Identify which cell holds the provided text, then report its [x, y] central coordinate. 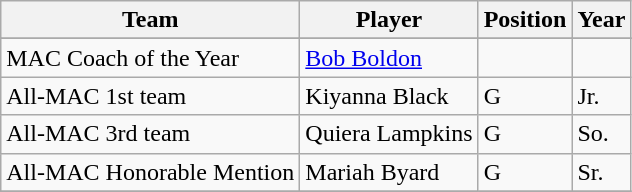
Quiera Lampkins [389, 134]
So. [602, 134]
Position [525, 20]
All-MAC Honorable Mention [150, 172]
All-MAC 3rd team [150, 134]
Mariah Byard [389, 172]
Player [389, 20]
Jr. [602, 96]
Sr. [602, 172]
Year [602, 20]
MAC Coach of the Year [150, 58]
Team [150, 20]
All-MAC 1st team [150, 96]
Kiyanna Black [389, 96]
Bob Boldon [389, 58]
